Identify which cell holds the provided text, then report its (x, y) central coordinate. 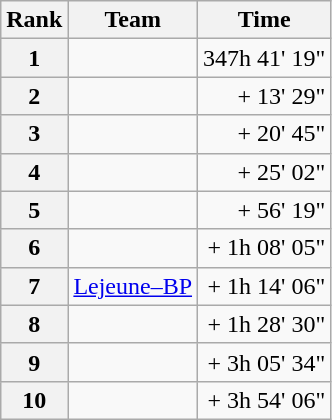
+ 1h 28' 30" (264, 324)
Lejeune–BP (133, 286)
+ 13' 29" (264, 96)
2 (34, 96)
8 (34, 324)
6 (34, 248)
3 (34, 134)
4 (34, 172)
+ 1h 08' 05" (264, 248)
+ 1h 14' 06" (264, 286)
+ 56' 19" (264, 210)
Team (133, 20)
5 (34, 210)
1 (34, 58)
Time (264, 20)
+ 25' 02" (264, 172)
+ 20' 45" (264, 134)
+ 3h 54' 06" (264, 400)
+ 3h 05' 34" (264, 362)
7 (34, 286)
347h 41' 19" (264, 58)
9 (34, 362)
10 (34, 400)
Rank (34, 20)
